Provide the [X, Y] coordinate of the cell's center where the given text is located.  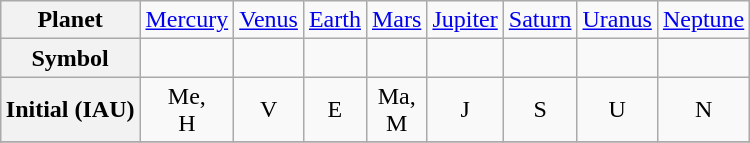
Ma,M [396, 110]
Earth [334, 20]
Me,H [187, 110]
Mercury [187, 20]
Symbol [70, 58]
Saturn [540, 20]
Jupiter [465, 20]
N [703, 110]
Mars [396, 20]
Venus [269, 20]
E [334, 110]
Uranus [617, 20]
S [540, 110]
U [617, 110]
J [465, 110]
Neptune [703, 20]
V [269, 110]
Planet [70, 20]
Initial (IAU) [70, 110]
